Output the [x, y] coordinate of the center of the cell containing the given text.  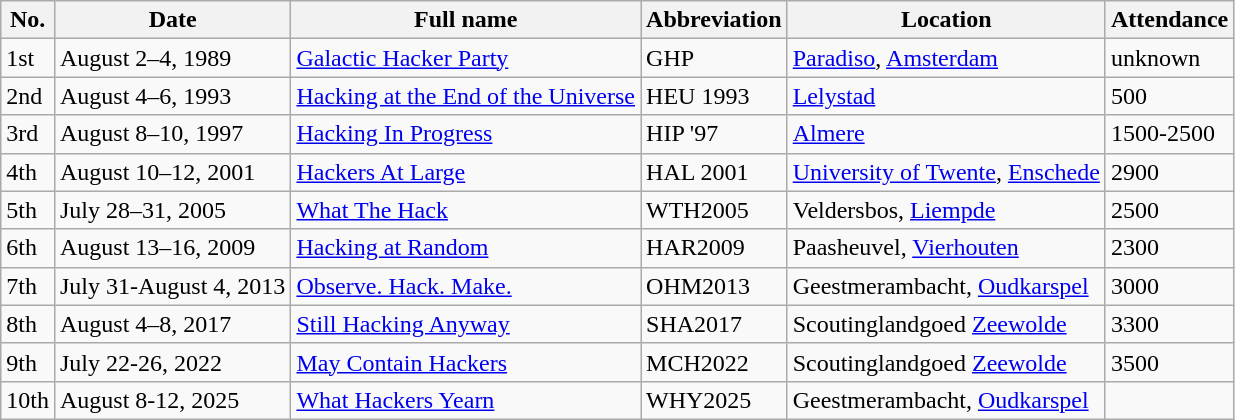
7th [28, 286]
MCH2022 [714, 362]
University of Twente, Enschede [946, 172]
1st [28, 58]
3500 [1169, 362]
HIP '97 [714, 134]
Veldersbos, Liempde [946, 210]
500 [1169, 96]
1500-2500 [1169, 134]
August 4–8, 2017 [172, 324]
Observe. Hack. Make. [466, 286]
HEU 1993 [714, 96]
August 2–4, 1989 [172, 58]
July 22-26, 2022 [172, 362]
3300 [1169, 324]
WHY2025 [714, 400]
What The Hack [466, 210]
4th [28, 172]
August 10–12, 2001 [172, 172]
Hacking at the End of the Universe [466, 96]
Date [172, 20]
July 31-August 4, 2013 [172, 286]
No. [28, 20]
2nd [28, 96]
Still Hacking Anyway [466, 324]
GHP [714, 58]
5th [28, 210]
HAR2009 [714, 248]
Abbreviation [714, 20]
WTH2005 [714, 210]
2300 [1169, 248]
May Contain Hackers [466, 362]
3000 [1169, 286]
Location [946, 20]
2500 [1169, 210]
Paasheuvel, Vierhouten [946, 248]
What Hackers Yearn [466, 400]
Galactic Hacker Party [466, 58]
Almere [946, 134]
Lelystad [946, 96]
Hacking at Random [466, 248]
6th [28, 248]
August 13–16, 2009 [172, 248]
Hackers At Large [466, 172]
2900 [1169, 172]
August 4–6, 1993 [172, 96]
9th [28, 362]
Hacking In Progress [466, 134]
August 8-12, 2025 [172, 400]
3rd [28, 134]
8th [28, 324]
10th [28, 400]
August 8–10, 1997 [172, 134]
Paradiso, Amsterdam [946, 58]
Full name [466, 20]
July 28–31, 2005 [172, 210]
unknown [1169, 58]
Attendance [1169, 20]
OHM2013 [714, 286]
SHA2017 [714, 324]
HAL 2001 [714, 172]
